Scan for the cell matching the given text and deliver its (X, Y) coordinate at center. 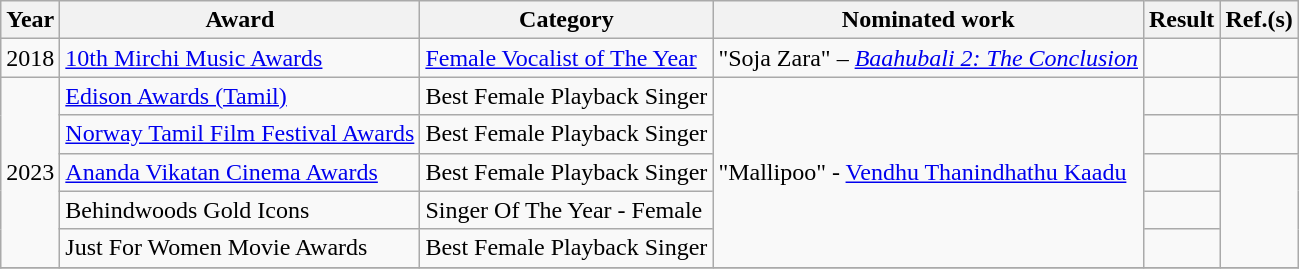
Just For Women Movie Awards (240, 248)
Behindwoods Gold Icons (240, 210)
10th Mirchi Music Awards (240, 58)
2018 (30, 58)
"Soja Zara" – Baahubali 2: The Conclusion (928, 58)
Singer Of The Year - Female (566, 210)
Ananda Vikatan Cinema Awards (240, 172)
Nominated work (928, 20)
Year (30, 20)
Ref.(s) (1259, 20)
Award (240, 20)
Category (566, 20)
2023 (30, 172)
Female Vocalist of The Year (566, 58)
Norway Tamil Film Festival Awards (240, 134)
Result (1181, 20)
Edison Awards (Tamil) (240, 96)
"Mallipoo" - Vendhu Thanindhathu Kaadu (928, 172)
